Provide the [x, y] coordinate of the cell's center where the given text is located.  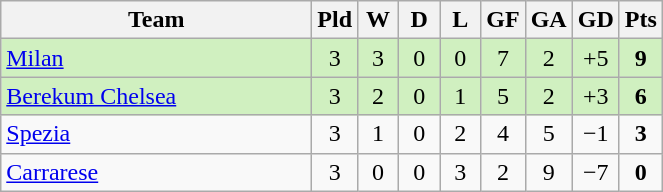
GF [503, 20]
7 [503, 58]
6 [640, 96]
Berekum Chelsea [156, 96]
+5 [596, 58]
Spezia [156, 134]
GD [596, 20]
Milan [156, 58]
Pld [335, 20]
GA [548, 20]
Carrarese [156, 172]
+3 [596, 96]
−7 [596, 172]
Team [156, 20]
4 [503, 134]
−1 [596, 134]
Pts [640, 20]
W [378, 20]
L [460, 20]
D [420, 20]
